Search for the cell housing the specified text and yield its (x, y) center coordinate. 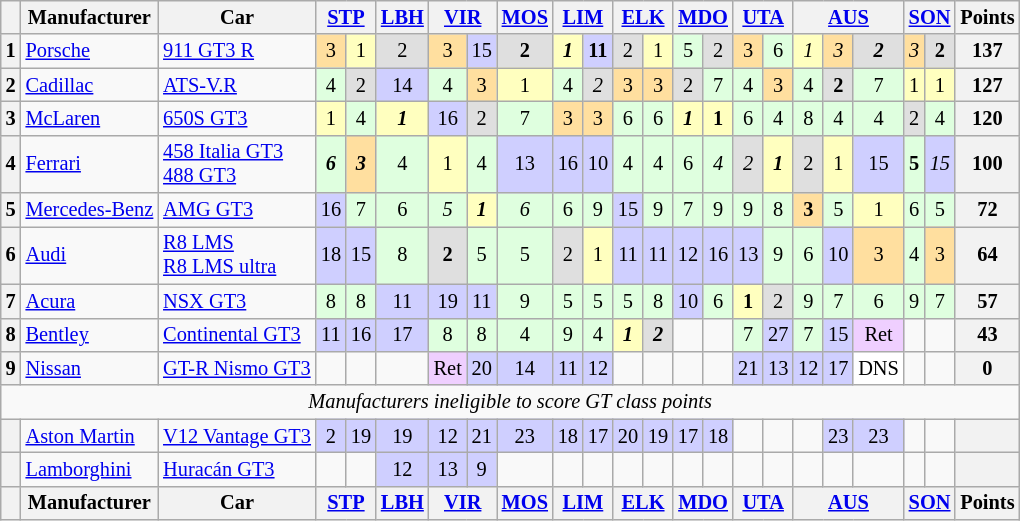
43 (987, 335)
Nissan (90, 368)
GT-R Nismo GT3 (237, 368)
127 (987, 85)
100 (987, 164)
137 (987, 51)
NSX GT3 (237, 301)
57 (987, 301)
911 GT3 R (237, 51)
Audi (90, 255)
DNS (878, 368)
0 (987, 368)
Aston Martin (90, 436)
R8 LMSR8 LMS ultra (237, 255)
Cadillac (90, 85)
Mercedes-Benz (90, 210)
Bentley (90, 335)
Lamborghini (90, 469)
Acura (90, 301)
V12 Vantage GT3 (237, 436)
Continental GT3 (237, 335)
64 (987, 255)
27 (778, 335)
ATS-V.R (237, 85)
Ferrari (90, 164)
458 Italia GT3488 GT3 (237, 164)
Porsche (90, 51)
72 (987, 210)
650S GT3 (237, 118)
McLaren (90, 118)
Huracán GT3 (237, 469)
AMG GT3 (237, 210)
Manufacturers ineligible to score GT class points (510, 402)
120 (987, 118)
